Detect which cell encompasses the target text, then output its [x, y] center coordinate. 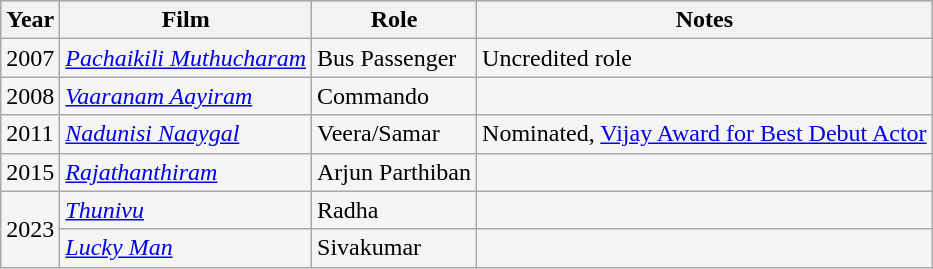
2011 [30, 134]
Bus Passenger [394, 58]
Pachaikili Muthucharam [186, 58]
Notes [705, 20]
Radha [394, 210]
Veera/Samar [394, 134]
2023 [30, 229]
Nominated, Vijay Award for Best Debut Actor [705, 134]
Arjun Parthiban [394, 172]
Vaaranam Aayiram [186, 96]
Role [394, 20]
Lucky Man [186, 248]
Year [30, 20]
Sivakumar [394, 248]
Rajathanthiram [186, 172]
Thunivu [186, 210]
Nadunisi Naaygal [186, 134]
2008 [30, 96]
Commando [394, 96]
2007 [30, 58]
Film [186, 20]
Uncredited role [705, 58]
2015 [30, 172]
